Determine the [x, y] coordinate at the center of the cell enclosing the given text.  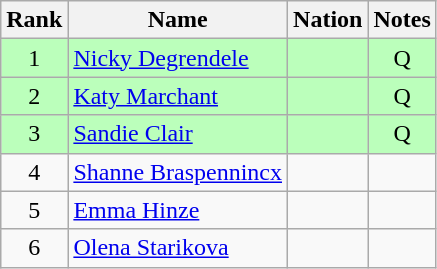
Olena Starikova [178, 248]
Rank [34, 20]
Nation [328, 20]
Sandie Clair [178, 134]
4 [34, 172]
Katy Marchant [178, 96]
Shanne Braspennincx [178, 172]
2 [34, 96]
Nicky Degrendele [178, 58]
Notes [402, 20]
6 [34, 248]
3 [34, 134]
5 [34, 210]
Emma Hinze [178, 210]
1 [34, 58]
Name [178, 20]
